For the text-containing cell, return its midpoint in (X, Y) coordinate format. 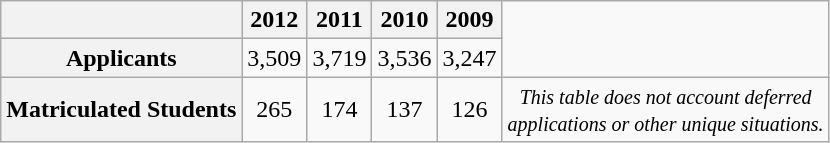
2009 (470, 20)
3,509 (274, 58)
3,719 (340, 58)
174 (340, 110)
Matriculated Students (122, 110)
2012 (274, 20)
Applicants (122, 58)
3,247 (470, 58)
2010 (404, 20)
2011 (340, 20)
3,536 (404, 58)
126 (470, 110)
This table does not account deferredapplications or other unique situations. (666, 110)
265 (274, 110)
137 (404, 110)
